Return the (X, Y) coordinate for the center point of the cell that contains the specified text.  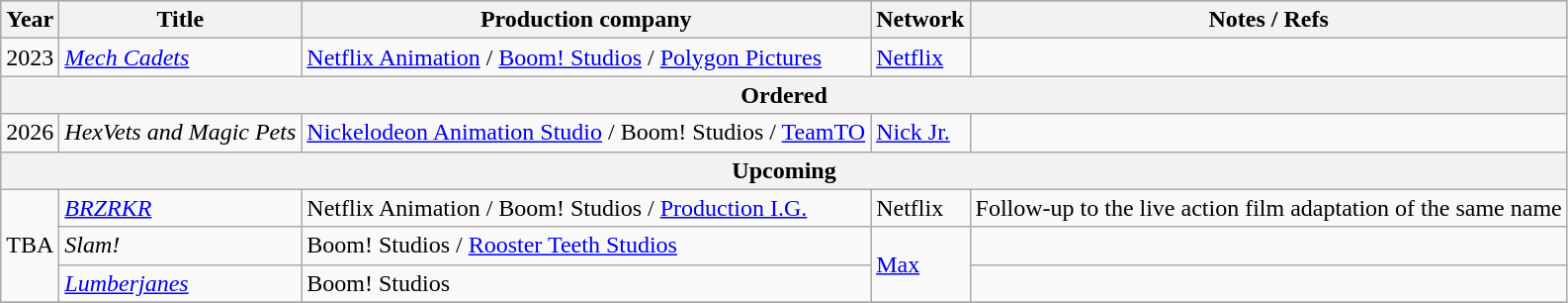
Boom! Studios / Rooster Teeth Studios (586, 246)
Nick Jr. (920, 133)
Ordered (784, 95)
Notes / Refs (1268, 20)
Slam! (180, 246)
Network (920, 20)
Boom! Studios (586, 283)
TBA (30, 246)
Mech Cadets (180, 57)
Upcoming (784, 170)
Year (30, 20)
Nickelodeon Animation Studio / Boom! Studios / TeamTO (586, 133)
Lumberjanes (180, 283)
Follow-up to the live action film adaptation of the same name (1268, 208)
Max (920, 264)
2023 (30, 57)
Title (180, 20)
Netflix Animation / Boom! Studios / Production I.G. (586, 208)
Netflix Animation / Boom! Studios / Polygon Pictures (586, 57)
2026 (30, 133)
HexVets and Magic Pets (180, 133)
BRZRKR (180, 208)
Production company (586, 20)
